Search for the cell housing the specified text and yield its (X, Y) center coordinate. 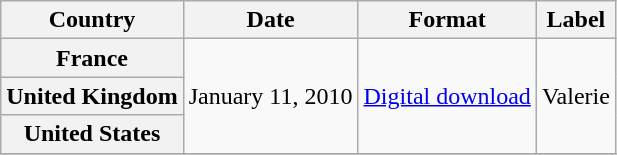
Valerie (576, 96)
Date (270, 20)
Digital download (447, 96)
January 11, 2010 (270, 96)
Country (92, 20)
Label (576, 20)
United Kingdom (92, 96)
Format (447, 20)
France (92, 58)
United States (92, 134)
